Extract the (x, y) coordinate from the center of the cell holding the provided text.  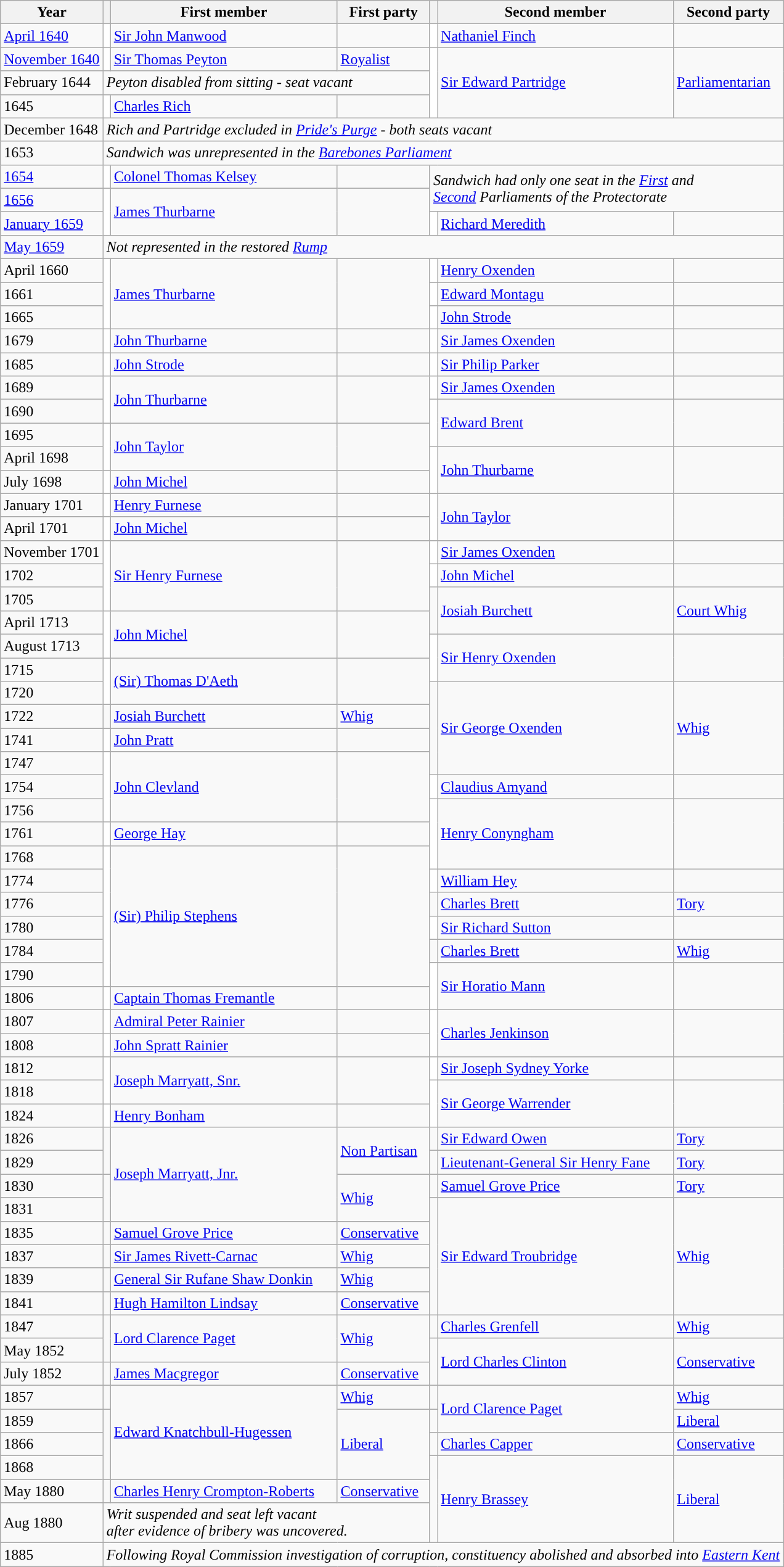
April 1713 (52, 622)
Lieutenant-General Sir Henry Fane (556, 1162)
Claudius Amyand (556, 787)
1839 (52, 1280)
John Clevland (224, 787)
Parliamentarian (729, 83)
1654 (52, 176)
First party (383, 12)
General Sir Rufane Shaw Donkin (224, 1280)
Edward Knatchbull-Hugessen (224, 1432)
George Hay (224, 834)
1831 (52, 1209)
May 1659 (52, 247)
May 1852 (52, 1350)
May 1880 (52, 1491)
Henry Oxenden (556, 270)
Henry Conyngham (556, 834)
1776 (52, 904)
Peyton disabled from sitting - seat vacant (266, 83)
Second party (729, 12)
Sandwich was unrepresented in the Barebones Parliament (443, 153)
1685 (52, 364)
1780 (52, 927)
1768 (52, 857)
Sir George Oxenden (556, 728)
Non Partisan (383, 1151)
1690 (52, 411)
Edward Brent (556, 423)
1761 (52, 834)
Sir Joseph Sydney Yorke (556, 1069)
James Macgregor (224, 1373)
Sir Henry Oxenden (556, 657)
1702 (52, 575)
1722 (52, 717)
April 1640 (52, 36)
1807 (52, 1021)
(Sir) Philip Stephens (224, 916)
1665 (52, 318)
1720 (52, 693)
(Sir) Thomas D'Aeth (224, 681)
Royalist (383, 59)
1741 (52, 740)
Sir Henry Furnese (224, 575)
1653 (52, 153)
1715 (52, 669)
Court Whig (729, 611)
Sandwich had only one seat in the First and Second Parliaments of the Protectorate (606, 188)
August 1713 (52, 646)
Sir George Warrender (556, 1104)
John Spratt Rainier (224, 1045)
1885 (52, 1555)
Henry Brassey (556, 1500)
Aug 1880 (52, 1523)
Sir Edward Partridge (556, 83)
Sir Horatio Mann (556, 986)
Charles Rich (224, 106)
Captain Thomas Fremantle (224, 998)
1661 (52, 294)
Sir Edward Troubridge (556, 1256)
Admiral Peter Rainier (224, 1021)
Colonel Thomas Kelsey (224, 176)
Lord Charles Clinton (556, 1362)
1857 (52, 1397)
Charles Jenkinson (556, 1033)
1841 (52, 1303)
Sir Philip Parker (556, 364)
Rich and Partridge excluded in Pride's Purge - both seats vacant (443, 130)
1747 (52, 763)
1868 (52, 1468)
1812 (52, 1069)
1756 (52, 810)
William Hey (556, 881)
January 1659 (52, 223)
November 1701 (52, 552)
1705 (52, 599)
Year (52, 12)
Sir James Rivett-Carnac (224, 1256)
Nathaniel Finch (556, 36)
Joseph Marryatt, Snr. (224, 1080)
Henry Furnese (224, 505)
1754 (52, 787)
1808 (52, 1045)
1679 (52, 341)
1774 (52, 881)
John Pratt (224, 740)
Sir Thomas Peyton (224, 59)
Second member (556, 12)
April 1698 (52, 458)
1695 (52, 435)
Hugh Hamilton Lindsay (224, 1303)
February 1644 (52, 83)
January 1701 (52, 505)
July 1852 (52, 1373)
July 1698 (52, 482)
1656 (52, 200)
Charles Henry Crompton-Roberts (224, 1491)
1847 (52, 1326)
1818 (52, 1092)
First member (224, 12)
1806 (52, 998)
Joseph Marryatt, Jnr. (224, 1174)
1826 (52, 1139)
1784 (52, 951)
Sir Richard Sutton (556, 927)
1859 (52, 1420)
1830 (52, 1186)
Sir Edward Owen (556, 1139)
Charles Grenfell (556, 1326)
1837 (52, 1256)
Edward Montagu (556, 294)
Writ suspended and seat left vacantafter evidence of bribery was uncovered. (266, 1523)
Sir John Manwood (224, 36)
1790 (52, 974)
Henry Bonham (224, 1116)
November 1640 (52, 59)
Not represented in the restored Rump (443, 247)
1645 (52, 106)
April 1701 (52, 529)
1866 (52, 1444)
Charles Capper (556, 1444)
1835 (52, 1233)
December 1648 (52, 130)
April 1660 (52, 270)
Following Royal Commission investigation of corruption, constituency abolished and absorbed into Eastern Kent (443, 1555)
Richard Meredith (556, 223)
1829 (52, 1162)
1689 (52, 388)
1824 (52, 1116)
